Detect which cell encompasses the target text, then output its [X, Y] center coordinate. 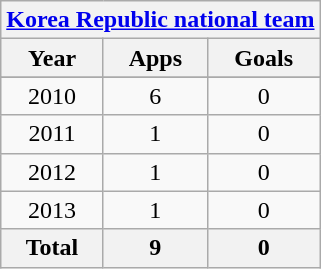
2010 [52, 96]
2013 [52, 210]
6 [155, 96]
2012 [52, 172]
Goals [264, 58]
Year [52, 58]
Total [52, 248]
Korea Republic national team [160, 20]
Apps [155, 58]
9 [155, 248]
2011 [52, 134]
